Locate the cell with the specified text and output its (x, y) center coordinate. 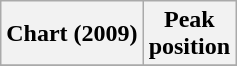
Chart (2009) (72, 34)
Peakposition (189, 34)
